Output the (X, Y) coordinate of the center of the cell containing the given text.  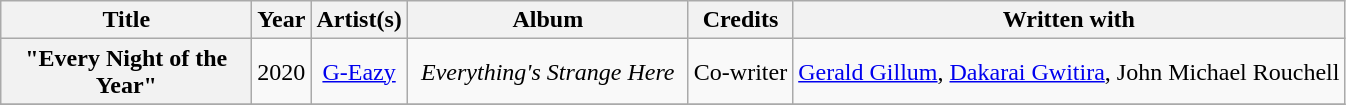
Year (282, 20)
Credits (740, 20)
Title (126, 20)
2020 (282, 72)
Artist(s) (359, 20)
Everything's Strange Here (548, 72)
Gerald Gillum, Dakarai Gwitira, John Michael Rouchell (1069, 72)
Co-writer (740, 72)
"Every Night of the Year" (126, 72)
Album (548, 20)
G-Eazy (359, 72)
Written with (1069, 20)
